Identify which cell holds the provided text, then report its (X, Y) central coordinate. 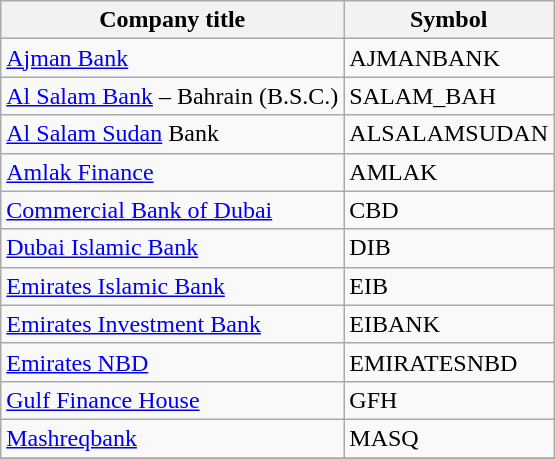
Ajman Bank (172, 58)
EIBANK (449, 324)
GFH (449, 400)
Dubai Islamic Bank (172, 248)
Emirates NBD (172, 362)
MASQ (449, 438)
Amlak Finance (172, 172)
Al Salam Sudan Bank (172, 134)
Mashreqbank (172, 438)
SALAM_BAH (449, 96)
Commercial Bank of Dubai (172, 210)
ALSALAMSUDAN (449, 134)
AMLAK (449, 172)
EMIRATESNBD (449, 362)
Al Salam Bank – Bahrain (B.S.C.) (172, 96)
Gulf Finance House (172, 400)
EIB (449, 286)
AJMANBANK (449, 58)
Emirates Investment Bank (172, 324)
DIB (449, 248)
Emirates Islamic Bank (172, 286)
Symbol (449, 20)
CBD (449, 210)
Company title (172, 20)
